From the cell containing the given text, extract its center point as (X, Y) coordinate. 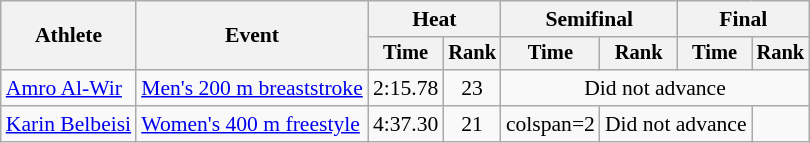
Heat (434, 19)
2:15.78 (406, 88)
colspan=2 (550, 124)
Semifinal (590, 19)
Amro Al-Wir (68, 88)
Women's 400 m freestyle (252, 124)
Final (744, 19)
4:37.30 (406, 124)
Karin Belbeisi (68, 124)
Event (252, 36)
23 (472, 88)
Men's 200 m breaststroke (252, 88)
21 (472, 124)
Athlete (68, 36)
